Identify which cell holds the provided text, then report its (X, Y) central coordinate. 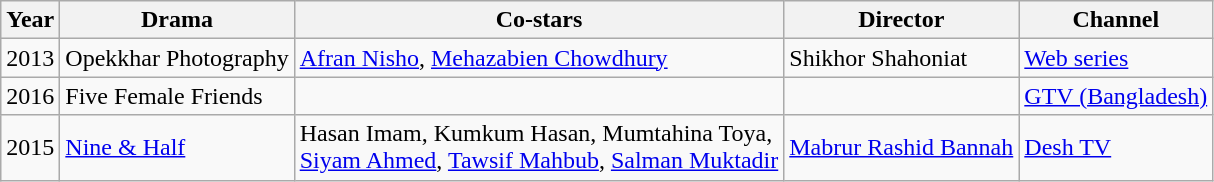
Five Female Friends (177, 96)
Afran Nisho, Mehazabien Chowdhury (539, 58)
Co-stars (539, 20)
Web series (1116, 58)
2016 (30, 96)
Channel (1116, 20)
Shikhor Shahoniat (902, 58)
Desh TV (1116, 148)
Opekkhar Photography (177, 58)
Nine & Half (177, 148)
Year (30, 20)
Director (902, 20)
Mabrur Rashid Bannah (902, 148)
2013 (30, 58)
Hasan Imam, Kumkum Hasan, Mumtahina Toya,Siyam Ahmed, Tawsif Mahbub, Salman Muktadir (539, 148)
GTV (Bangladesh) (1116, 96)
2015 (30, 148)
Drama (177, 20)
